Return [X, Y] of the center of cell containing provided text 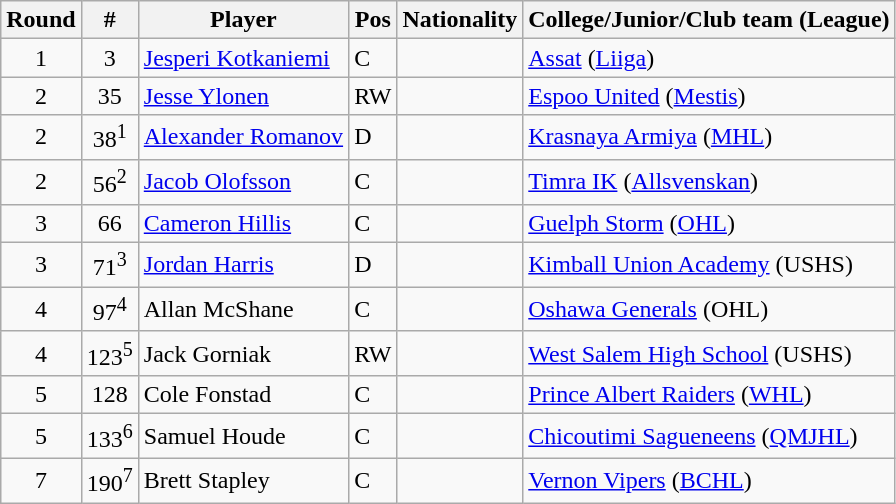
Nationality [460, 20]
66 [110, 223]
Chicoutimi Sagueneens (QMJHL) [709, 436]
Timra IK (Allsvenskan) [709, 182]
713 [110, 264]
Krasnaya Armiya (MHL) [709, 138]
West Salem High School (USHS) [709, 354]
Jack Gorniak [243, 354]
Samuel Houde [243, 436]
Espoo United (Mestis) [709, 96]
Pos [373, 20]
Jesperi Kotkaniemi [243, 58]
35 [110, 96]
Oshawa Generals (OHL) [709, 310]
Jordan Harris [243, 264]
Cameron Hillis [243, 223]
381 [110, 138]
Player [243, 20]
562 [110, 182]
Guelph Storm (OHL) [709, 223]
1336 [110, 436]
974 [110, 310]
Kimball Union Academy (USHS) [709, 264]
Prince Albert Raiders (WHL) [709, 395]
Jacob Olofsson [243, 182]
Allan McShane [243, 310]
# [110, 20]
7 [41, 480]
1907 [110, 480]
1235 [110, 354]
Jesse Ylonen [243, 96]
College/Junior/Club team (League) [709, 20]
Vernon Vipers (BCHL) [709, 480]
Round [41, 20]
128 [110, 395]
Brett Stapley [243, 480]
Assat (Liiga) [709, 58]
Cole Fonstad [243, 395]
Alexander Romanov [243, 138]
1 [41, 58]
